Determine the (X, Y) coordinate at the center of the cell enclosing the given text.  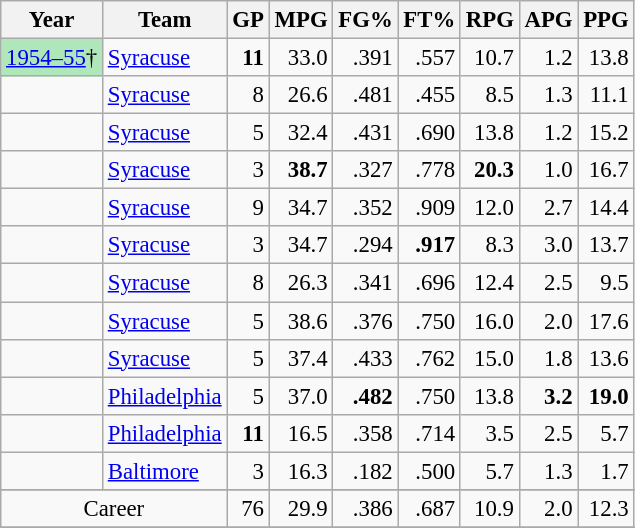
12.4 (490, 283)
.778 (430, 170)
.557 (430, 58)
1.0 (548, 170)
20.3 (490, 170)
PPG (606, 20)
16.0 (490, 321)
38.7 (301, 170)
1.7 (606, 471)
.690 (430, 133)
33.0 (301, 58)
19.0 (606, 396)
FT% (430, 20)
.909 (430, 208)
13.7 (606, 245)
.327 (366, 170)
8.3 (490, 245)
APG (548, 20)
.341 (366, 283)
16.5 (301, 433)
.386 (366, 509)
.500 (430, 471)
15.0 (490, 358)
16.3 (301, 471)
32.4 (301, 133)
9.5 (606, 283)
.481 (366, 95)
2.7 (548, 208)
.352 (366, 208)
26.3 (301, 283)
.391 (366, 58)
MPG (301, 20)
16.7 (606, 170)
9 (248, 208)
17.6 (606, 321)
Baltimore (164, 471)
.696 (430, 283)
38.6 (301, 321)
10.7 (490, 58)
.455 (430, 95)
.433 (366, 358)
Career (114, 509)
Year (52, 20)
76 (248, 509)
.431 (366, 133)
.917 (430, 245)
8.5 (490, 95)
.714 (430, 433)
.687 (430, 509)
3.5 (490, 433)
GP (248, 20)
37.0 (301, 396)
.294 (366, 245)
3.0 (548, 245)
.182 (366, 471)
29.9 (301, 509)
11.1 (606, 95)
1.8 (548, 358)
Team (164, 20)
12.3 (606, 509)
.482 (366, 396)
26.6 (301, 95)
.376 (366, 321)
12.0 (490, 208)
37.4 (301, 358)
13.6 (606, 358)
15.2 (606, 133)
1954–55† (52, 58)
.762 (430, 358)
FG% (366, 20)
3.2 (548, 396)
10.9 (490, 509)
RPG (490, 20)
14.4 (606, 208)
.358 (366, 433)
